Return (x, y) of the center of cell containing provided text 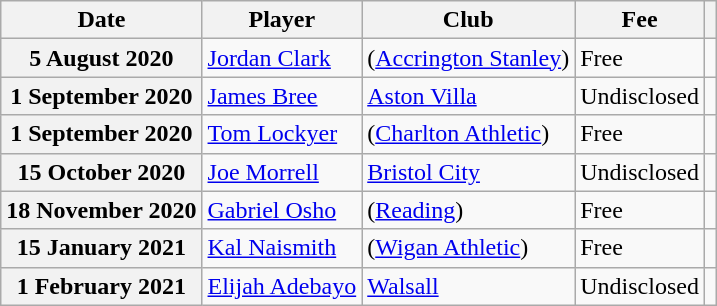
18 November 2020 (102, 210)
15 January 2021 (102, 248)
Aston Villa (468, 96)
1 February 2021 (102, 286)
Tom Lockyer (282, 134)
Date (102, 20)
Club (468, 20)
Walsall (468, 286)
Elijah Adebayo (282, 286)
Joe Morrell (282, 172)
Bristol City (468, 172)
Gabriel Osho (282, 210)
(Accrington Stanley) (468, 58)
15 October 2020 (102, 172)
5 August 2020 (102, 58)
Fee (640, 20)
James Bree (282, 96)
Kal Naismith (282, 248)
(Wigan Athletic) (468, 248)
Player (282, 20)
Jordan Clark (282, 58)
(Reading) (468, 210)
(Charlton Athletic) (468, 134)
